Extract the (x, y) coordinate from the center of the cell holding the provided text.  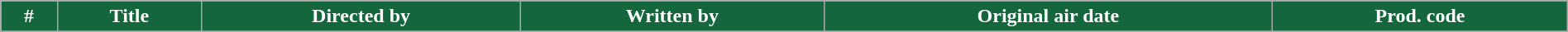
# (30, 16)
Title (129, 16)
Written by (672, 16)
Directed by (361, 16)
Original air date (1049, 16)
Prod. code (1421, 16)
